Identify which cell holds the provided text, then report its (X, Y) central coordinate. 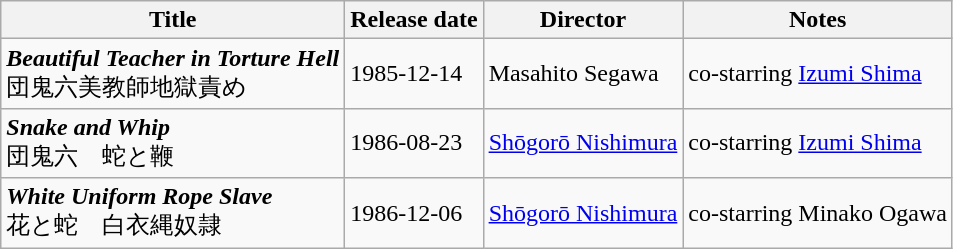
co-starring Minako Ogawa (818, 213)
Beautiful Teacher in Torture Hell団鬼六美教師地獄責め (173, 74)
1986-08-23 (414, 143)
Title (173, 20)
Masahito Segawa (583, 74)
Release date (414, 20)
White Uniform Rope Slave花と蛇 白衣縄奴隷 (173, 213)
Director (583, 20)
1986-12-06 (414, 213)
1985-12-14 (414, 74)
Snake and Whip団鬼六 蛇と鞭 (173, 143)
Notes (818, 20)
